Detect which cell encompasses the target text, then output its (X, Y) center coordinate. 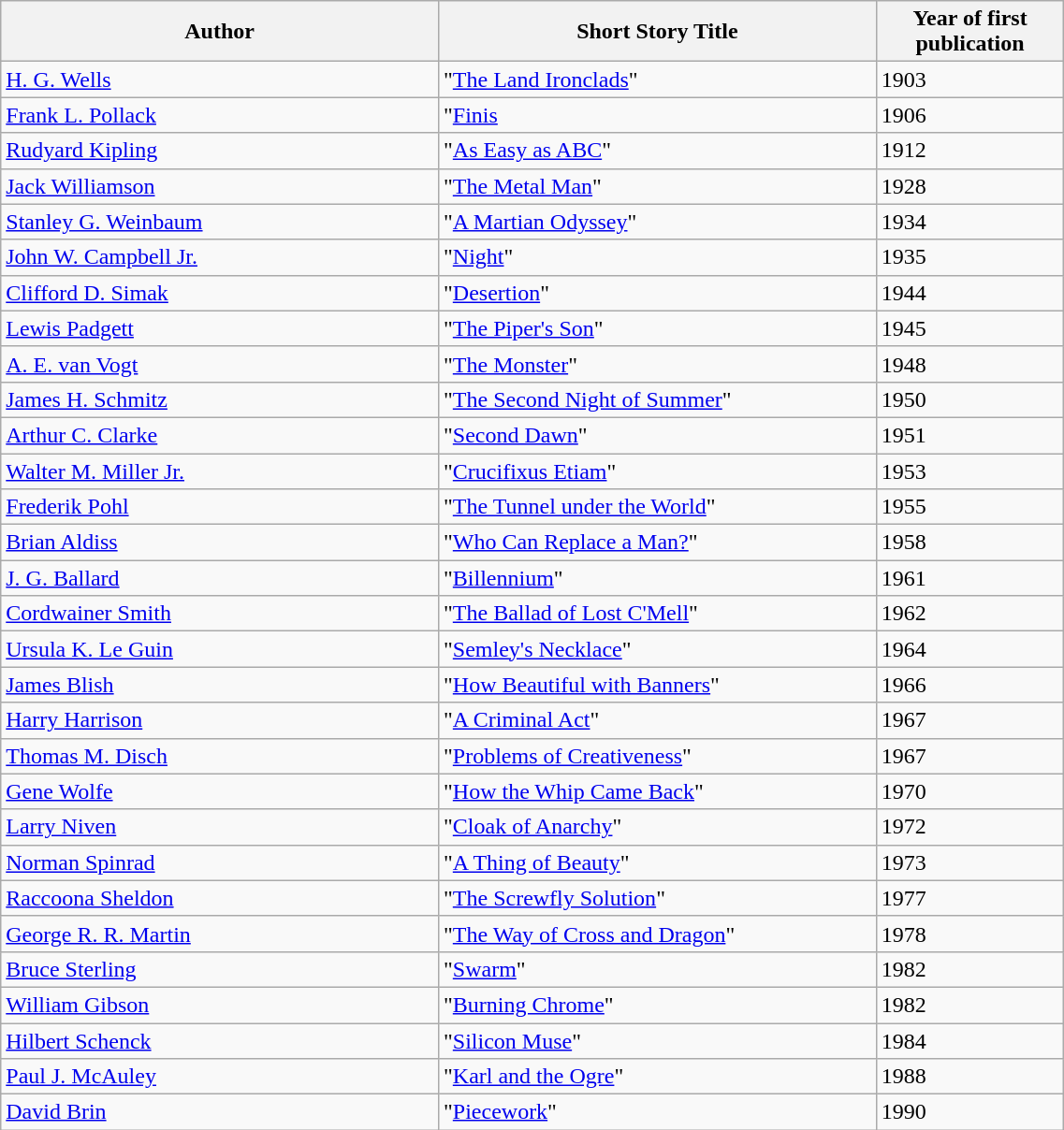
Hilbert Schenck (220, 1041)
1964 (969, 649)
Norman Spinrad (220, 862)
"Night" (657, 257)
Thomas M. Disch (220, 756)
"Crucifixus Etiam" (657, 471)
"Cloak of Anarchy" (657, 827)
"A Thing of Beauty" (657, 862)
James H. Schmitz (220, 399)
"Desertion" (657, 293)
1912 (969, 151)
David Brin (220, 1112)
1955 (969, 507)
1928 (969, 186)
1903 (969, 80)
Cordwainer Smith (220, 614)
"The Land Ironclads" (657, 80)
George R. R. Martin (220, 934)
William Gibson (220, 1005)
"Finis (657, 115)
John W. Campbell Jr. (220, 257)
Raccoona Sheldon (220, 898)
Walter M. Miller Jr. (220, 471)
"The Way of Cross and Dragon" (657, 934)
"A Criminal Act" (657, 720)
"Karl and the Ogre" (657, 1077)
1988 (969, 1077)
"How the Whip Came Back" (657, 791)
"The Screwfly Solution" (657, 898)
"Piecework" (657, 1112)
1934 (969, 222)
Harry Harrison (220, 720)
"As Easy as ABC" (657, 151)
Stanley G. Weinbaum (220, 222)
"Semley's Necklace" (657, 649)
Jack Williamson (220, 186)
"The Tunnel under the World" (657, 507)
Clifford D. Simak (220, 293)
1978 (969, 934)
1958 (969, 543)
A. E. van Vogt (220, 364)
Lewis Padgett (220, 328)
1948 (969, 364)
"The Metal Man" (657, 186)
Paul J. McAuley (220, 1077)
1970 (969, 791)
1973 (969, 862)
H. G. Wells (220, 80)
Short Story Title (657, 32)
Rudyard Kipling (220, 151)
"How Beautiful with Banners" (657, 685)
"Billennium" (657, 578)
"Swarm" (657, 969)
1944 (969, 293)
Year of first publication (969, 32)
"Problems of Creativeness" (657, 756)
Frederik Pohl (220, 507)
"The Ballad of Lost C'Mell" (657, 614)
"A Martian Odyssey" (657, 222)
"The Monster" (657, 364)
1945 (969, 328)
1966 (969, 685)
Larry Niven (220, 827)
J. G. Ballard (220, 578)
James Blish (220, 685)
"The Piper's Son" (657, 328)
Arthur C. Clarke (220, 435)
Author (220, 32)
Ursula K. Le Guin (220, 649)
Brian Aldiss (220, 543)
1951 (969, 435)
"Silicon Muse" (657, 1041)
1935 (969, 257)
"Who Can Replace a Man?" (657, 543)
1990 (969, 1112)
Gene Wolfe (220, 791)
1961 (969, 578)
"Burning Chrome" (657, 1005)
1953 (969, 471)
1962 (969, 614)
1950 (969, 399)
1906 (969, 115)
Bruce Sterling (220, 969)
"The Second Night of Summer" (657, 399)
1984 (969, 1041)
1977 (969, 898)
1972 (969, 827)
"Second Dawn" (657, 435)
Frank L. Pollack (220, 115)
